Scan for the cell matching the given text and deliver its [X, Y] coordinate at center. 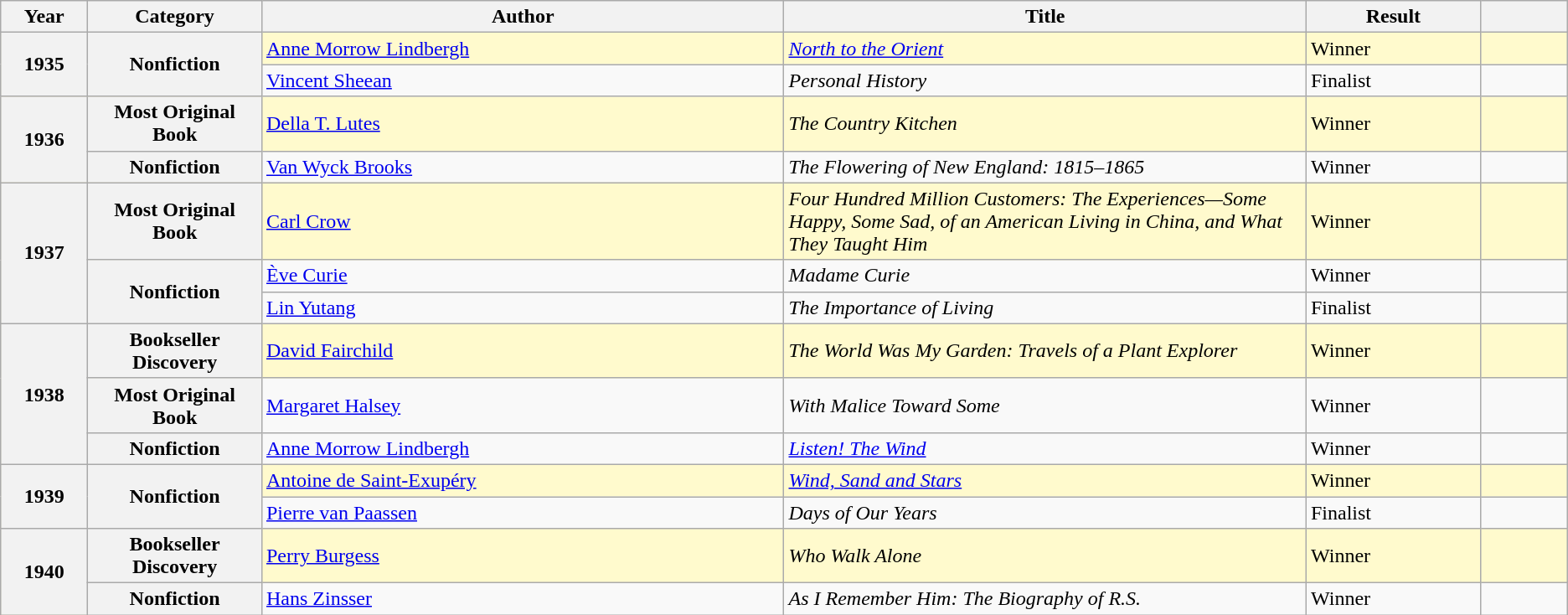
1935 [44, 65]
1938 [44, 394]
Who Walk Alone [1045, 556]
Hans Zinsser [523, 599]
Margaret Halsey [523, 406]
David Fairchild [523, 350]
Van Wyck Brooks [523, 167]
Ève Curie [523, 276]
Result [1393, 17]
Year [44, 17]
Wind, Sand and Stars [1045, 480]
The World Was My Garden: Travels of a Plant Explorer [1045, 350]
Category [175, 17]
The Importance of Living [1045, 307]
Four Hundred Million Customers: The Experiences—Some Happy, Some Sad, of an American Living in China, and What They Taught Him [1045, 221]
Days of Our Years [1045, 512]
With Malice Toward Some [1045, 406]
1937 [44, 253]
Della T. Lutes [523, 124]
Lin Yutang [523, 307]
Title [1045, 17]
North to the Orient [1045, 49]
The Country Kitchen [1045, 124]
As I Remember Him: The Biography of R.S. [1045, 599]
1940 [44, 571]
The Flowering of New England: 1815–1865 [1045, 167]
Carl Crow [523, 221]
1936 [44, 139]
Madame Curie [1045, 276]
Perry Burgess [523, 556]
Antoine de Saint-Exupéry [523, 480]
Author [523, 17]
Pierre van Paassen [523, 512]
Listen! The Wind [1045, 448]
Personal History [1045, 80]
Vincent Sheean [523, 80]
1939 [44, 496]
